Scan for the cell matching the given text and deliver its (x, y) coordinate at center. 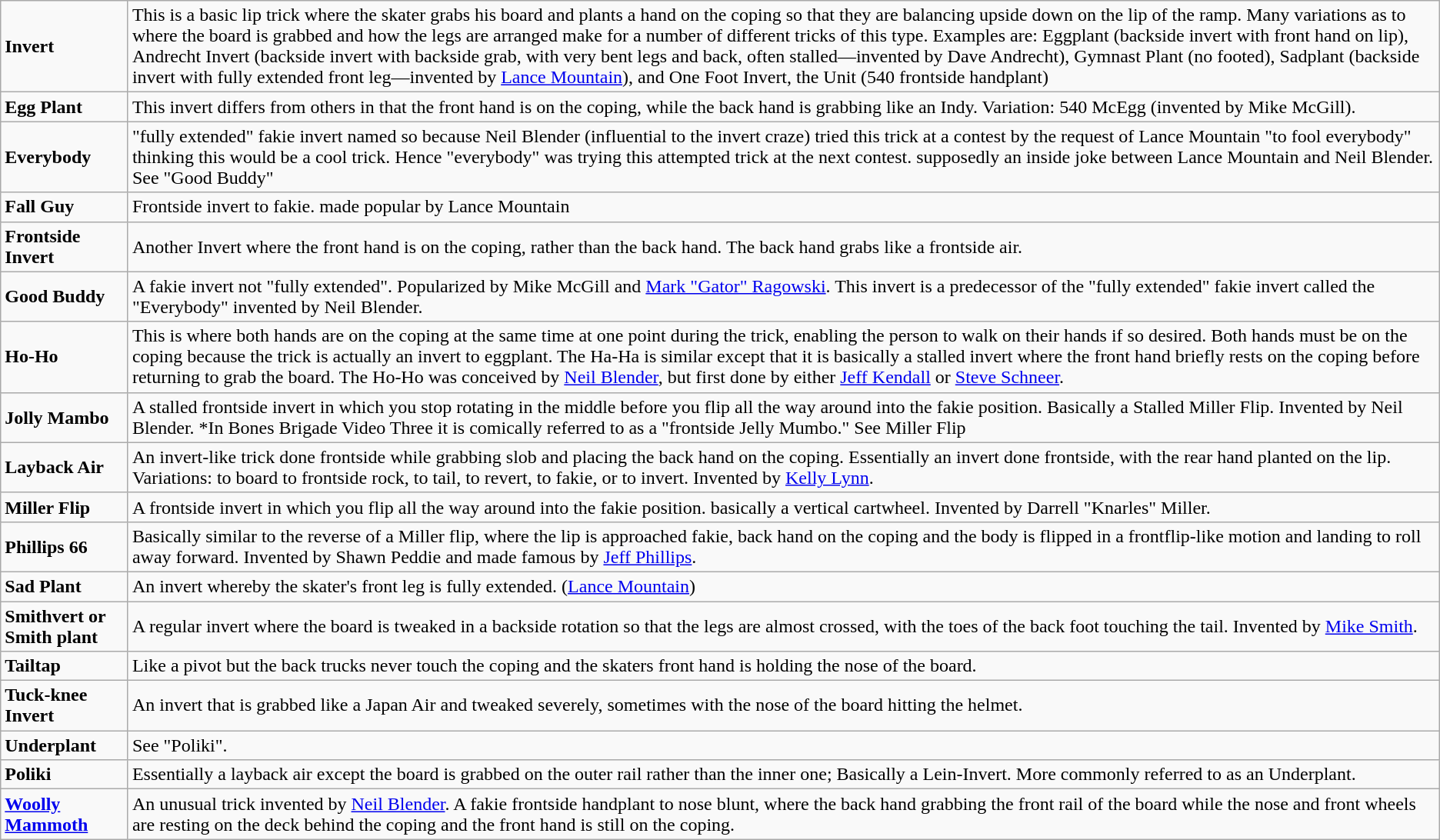
Another Invert where the front hand is on the coping, rather than the back hand. The back hand grabs like a frontside air. (783, 246)
Tailtap (65, 666)
An invert that is grabbed like a Japan Air and tweaked severely, sometimes with the nose of the board hitting the helmet. (783, 706)
Miller Flip (65, 507)
Underplant (65, 745)
Poliki (65, 775)
Egg Plant (65, 107)
Woolly Mammoth (65, 814)
Layback Air (65, 468)
Frontside invert to fakie. made popular by Lance Mountain (783, 207)
Invert (65, 46)
Everybody (65, 157)
An invert whereby the skater's front leg is fully extended. (Lance Mountain) (783, 586)
Sad Plant (65, 586)
Ho-Ho (65, 357)
Good Buddy (65, 297)
Phillips 66 (65, 546)
Like a pivot but the back trucks never touch the coping and the skaters front hand is holding the nose of the board. (783, 666)
Smithvert or Smith plant (65, 626)
Frontside Invert (65, 246)
Jolly Mambo (65, 417)
Tuck-knee Invert (65, 706)
See "Poliki". (783, 745)
Fall Guy (65, 207)
